Return the (x, y) coordinate for the center point of the cell that contains the specified text.  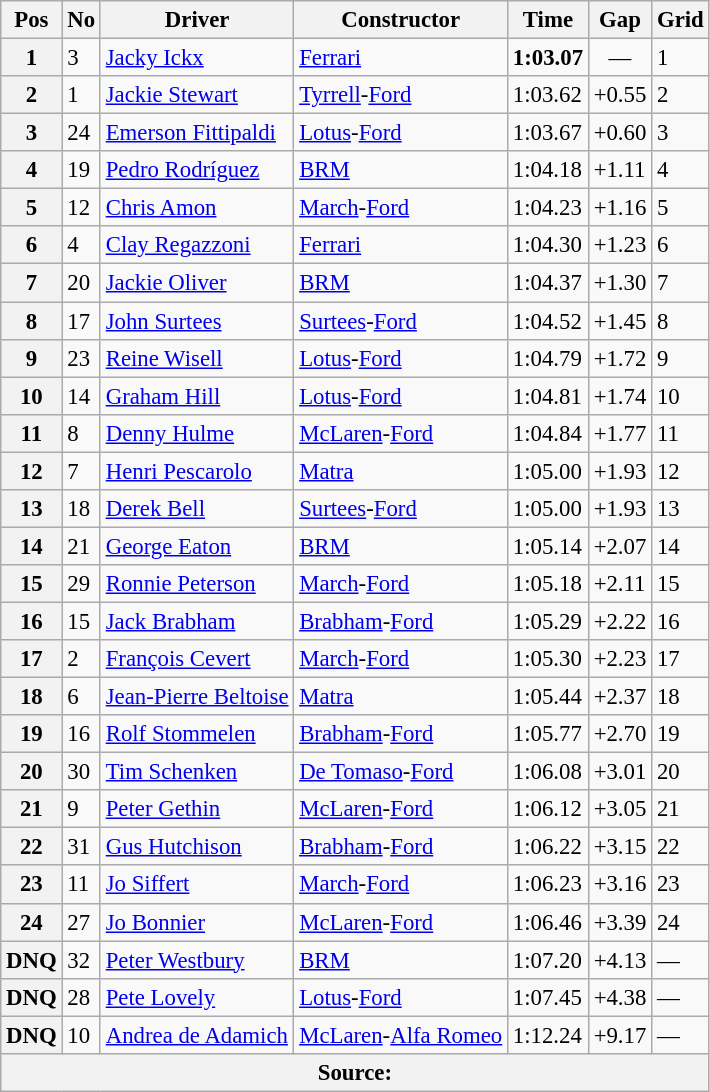
+1.11 (620, 170)
1:05.30 (548, 659)
1:03.67 (548, 133)
George Eaton (196, 546)
1:05.18 (548, 584)
30 (81, 772)
Gus Hutchison (196, 847)
Jacky Ickx (196, 58)
+2.37 (620, 697)
McLaren-Alfa Romeo (401, 1035)
1:12.24 (548, 1035)
Pete Lovely (196, 997)
Gap (620, 20)
+4.13 (620, 960)
Driver (196, 20)
1:05.44 (548, 697)
+2.22 (620, 621)
+1.30 (620, 283)
François Cevert (196, 659)
+2.70 (620, 734)
+1.77 (620, 433)
+3.05 (620, 809)
1:04.84 (548, 433)
+2.11 (620, 584)
1:04.37 (548, 283)
Source: (355, 1073)
John Surtees (196, 321)
1:06.12 (548, 809)
+3.01 (620, 772)
+0.60 (620, 133)
Peter Westbury (196, 960)
32 (81, 960)
1:04.81 (548, 396)
Jack Brabham (196, 621)
+0.55 (620, 95)
1:06.08 (548, 772)
+4.38 (620, 997)
+3.16 (620, 885)
1:04.18 (548, 170)
Jackie Stewart (196, 95)
1:06.22 (548, 847)
Denny Hulme (196, 433)
+9.17 (620, 1035)
1:07.20 (548, 960)
+2.07 (620, 546)
1:04.52 (548, 321)
Jackie Oliver (196, 283)
+1.45 (620, 321)
Time (548, 20)
Chris Amon (196, 208)
Clay Regazzoni (196, 245)
Rolf Stommelen (196, 734)
Reine Wisell (196, 358)
29 (81, 584)
+1.16 (620, 208)
1:06.46 (548, 922)
31 (81, 847)
Jo Bonnier (196, 922)
Jean-Pierre Beltoise (196, 697)
1:04.30 (548, 245)
1:05.14 (548, 546)
1:03.62 (548, 95)
1:04.23 (548, 208)
1:06.23 (548, 885)
+1.23 (620, 245)
Emerson Fittipaldi (196, 133)
Pos (32, 20)
Grid (680, 20)
1:07.45 (548, 997)
+3.15 (620, 847)
Peter Gethin (196, 809)
+2.23 (620, 659)
+1.74 (620, 396)
Derek Bell (196, 509)
Constructor (401, 20)
+1.72 (620, 358)
1:03.07 (548, 58)
Ronnie Peterson (196, 584)
No (81, 20)
Tyrrell-Ford (401, 95)
Jo Siffert (196, 885)
28 (81, 997)
Graham Hill (196, 396)
De Tomaso-Ford (401, 772)
1:05.77 (548, 734)
Pedro Rodríguez (196, 170)
1:05.29 (548, 621)
1:04.79 (548, 358)
Henri Pescarolo (196, 471)
+3.39 (620, 922)
Andrea de Adamich (196, 1035)
Tim Schenken (196, 772)
27 (81, 922)
